Scan for the cell matching the given text and deliver its (x, y) coordinate at center. 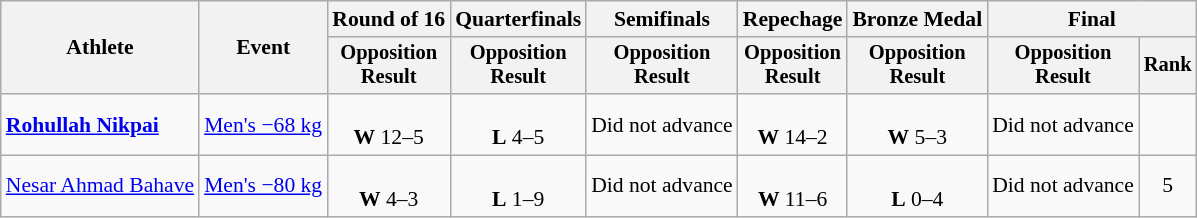
Semifinals (662, 19)
W 14–2 (793, 124)
L 0–4 (917, 186)
Final (1092, 19)
Rank (1168, 66)
Nesar Ahmad Bahave (100, 186)
5 (1168, 186)
L 1–9 (518, 186)
Bronze Medal (917, 19)
Rohullah Nikpai (100, 124)
W 5–3 (917, 124)
W 4–3 (388, 186)
Athlete (100, 48)
Men's −68 kg (263, 124)
Quarterfinals (518, 19)
Men's −80 kg (263, 186)
Event (263, 48)
Round of 16 (388, 19)
W 11–6 (793, 186)
W 12–5 (388, 124)
Repechage (793, 19)
L 4–5 (518, 124)
